Search for the cell housing the specified text and yield its [x, y] center coordinate. 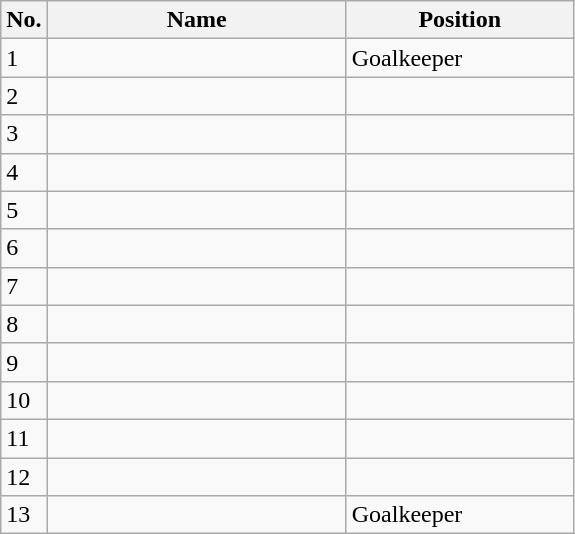
12 [24, 477]
9 [24, 362]
No. [24, 20]
4 [24, 172]
13 [24, 515]
10 [24, 400]
11 [24, 438]
8 [24, 324]
Position [460, 20]
Name [196, 20]
7 [24, 286]
5 [24, 210]
2 [24, 96]
1 [24, 58]
3 [24, 134]
6 [24, 248]
